Find where the given text appears and provide that cell's center as (x, y) coordinate. 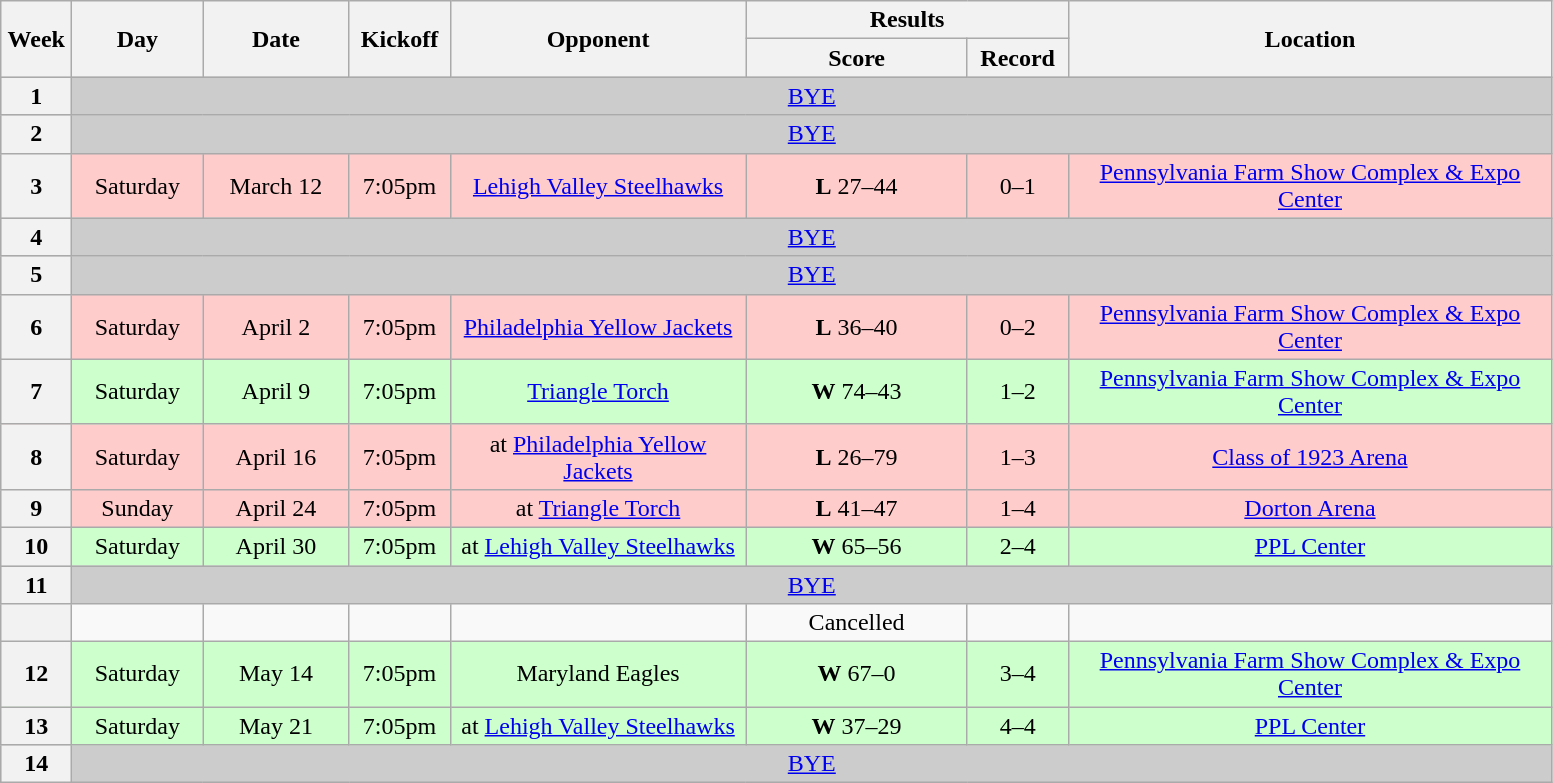
1 (36, 96)
L 26–79 (856, 456)
0–1 (1018, 186)
6 (36, 326)
1–2 (1018, 392)
2–4 (1018, 546)
3–4 (1018, 674)
Day (138, 39)
9 (36, 508)
10 (36, 546)
Sunday (138, 508)
8 (36, 456)
11 (36, 585)
4–4 (1018, 726)
Kickoff (400, 39)
W 74–43 (856, 392)
April 24 (276, 508)
12 (36, 674)
March 12 (276, 186)
Maryland Eagles (598, 674)
Triangle Torch (598, 392)
Location (1310, 39)
L 36–40 (856, 326)
W 67–0 (856, 674)
13 (36, 726)
Opponent (598, 39)
Class of 1923 Arena (1310, 456)
1–3 (1018, 456)
7 (36, 392)
1–4 (1018, 508)
W 65–56 (856, 546)
14 (36, 764)
at Triangle Torch (598, 508)
Philadelphia Yellow Jackets (598, 326)
Date (276, 39)
at Philadelphia Yellow Jackets (598, 456)
Cancelled (856, 623)
0–2 (1018, 326)
Week (36, 39)
3 (36, 186)
Results (907, 20)
Record (1018, 58)
April 16 (276, 456)
May 14 (276, 674)
Dorton Arena (1310, 508)
April 9 (276, 392)
April 2 (276, 326)
2 (36, 134)
L 41–47 (856, 508)
Score (856, 58)
May 21 (276, 726)
Lehigh Valley Steelhawks (598, 186)
5 (36, 275)
W 37–29 (856, 726)
April 30 (276, 546)
4 (36, 237)
L 27–44 (856, 186)
